Output the [X, Y] coordinate of the center of the cell containing the given text.  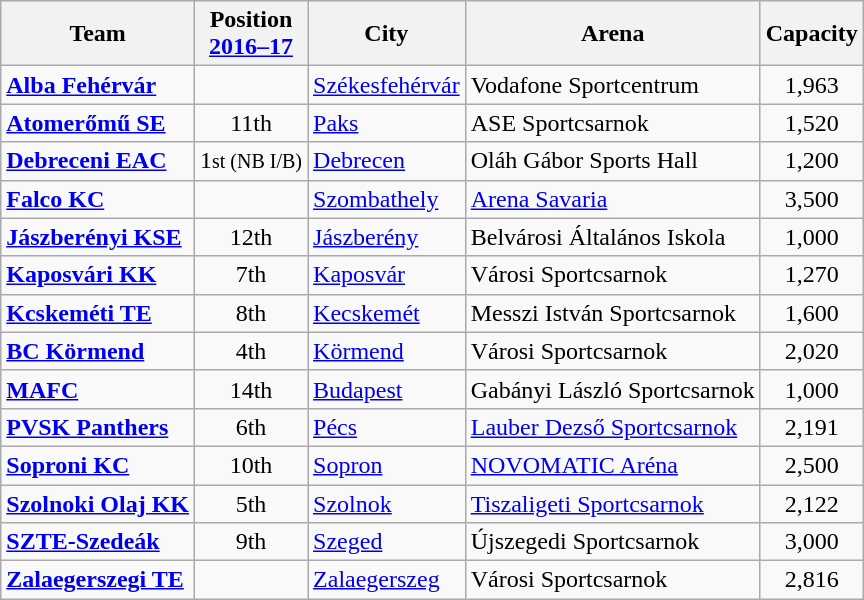
Szolnok [387, 503]
Budapest [387, 389]
Atomerőmű SE [98, 123]
Lauber Dezső Sportcsarnok [612, 427]
12th [252, 237]
Arena Savaria [612, 199]
5th [252, 503]
11th [252, 123]
MAFC [98, 389]
4th [252, 351]
10th [252, 465]
7th [252, 275]
Oláh Gábor Sports Hall [612, 161]
PVSK Panthers [98, 427]
1st (NB I/B) [252, 161]
Debrecen [387, 161]
Jászberény [387, 237]
Falco KC [98, 199]
Vodafone Sportcentrum [612, 85]
Körmend [387, 351]
1,963 [812, 85]
1,520 [812, 123]
Tiszaligeti Sportcsarnok [612, 503]
Székesfehérvár [387, 85]
2,191 [812, 427]
Messzi István Sportcsarnok [612, 313]
Soproni KC [98, 465]
SZTE-Szedeák [98, 542]
1,200 [812, 161]
Zalaegerszegi TE [98, 580]
Alba Fehérvár [98, 85]
Kecskemét [387, 313]
8th [252, 313]
6th [252, 427]
2,020 [812, 351]
Capacity [812, 34]
2,500 [812, 465]
Kcskeméti TE [98, 313]
Szolnoki Olaj KK [98, 503]
Position2016–17 [252, 34]
Debreceni EAC [98, 161]
Szombathely [387, 199]
3,000 [812, 542]
14th [252, 389]
Kaposvári KK [98, 275]
BC Körmend [98, 351]
City [387, 34]
Paks [387, 123]
1,600 [812, 313]
1,270 [812, 275]
Kaposvár [387, 275]
Arena [612, 34]
Szeged [387, 542]
2,816 [812, 580]
Zalaegerszeg [387, 580]
9th [252, 542]
Gabányi László Sportcsarnok [612, 389]
NOVOMATIC Aréna [612, 465]
3,500 [812, 199]
Újszegedi Sportcsarnok [612, 542]
Jászberényi KSE [98, 237]
Belvárosi Általános Iskola [612, 237]
Sopron [387, 465]
2,122 [812, 503]
ASE Sportcsarnok [612, 123]
Pécs [387, 427]
Team [98, 34]
